Return [X, Y] of the center of cell containing provided text 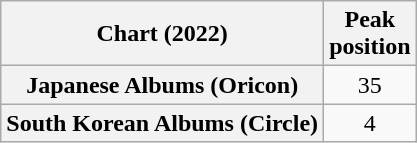
Chart (2022) [162, 34]
4 [370, 123]
Peakposition [370, 34]
Japanese Albums (Oricon) [162, 85]
35 [370, 85]
South Korean Albums (Circle) [162, 123]
